Capture the cell that displays the provided text and extract its (X, Y) central coordinate. 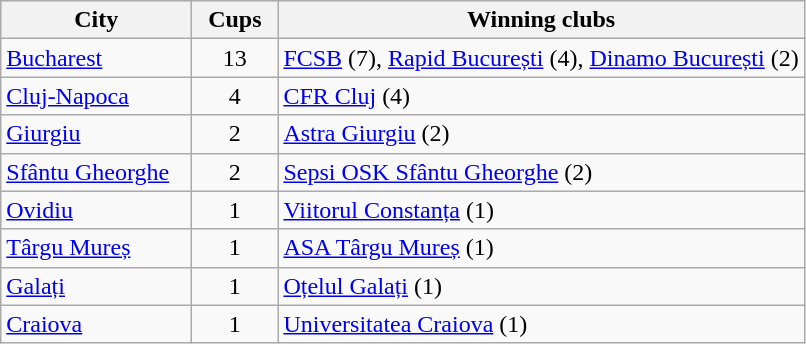
Winning clubs (541, 20)
Bucharest (96, 58)
Craiova (96, 324)
Sfântu Gheorghe (96, 172)
Cups (235, 20)
CFR Cluj (4) (541, 96)
Ovidiu (96, 210)
13 (235, 58)
Oțelul Galați (1) (541, 286)
Universitatea Craiova (1) (541, 324)
Sepsi OSK Sfântu Gheorghe (2) (541, 172)
4 (235, 96)
Viitorul Constanța (1) (541, 210)
Giurgiu (96, 134)
Cluj-Napoca (96, 96)
FCSB (7), Rapid București (4), Dinamo București (2) (541, 58)
ASA Târgu Mureș (1) (541, 248)
City (96, 20)
Galați (96, 286)
Târgu Mureș (96, 248)
Astra Giurgiu (2) (541, 134)
